Output the [x, y] coordinate of the center of the cell containing the given text.  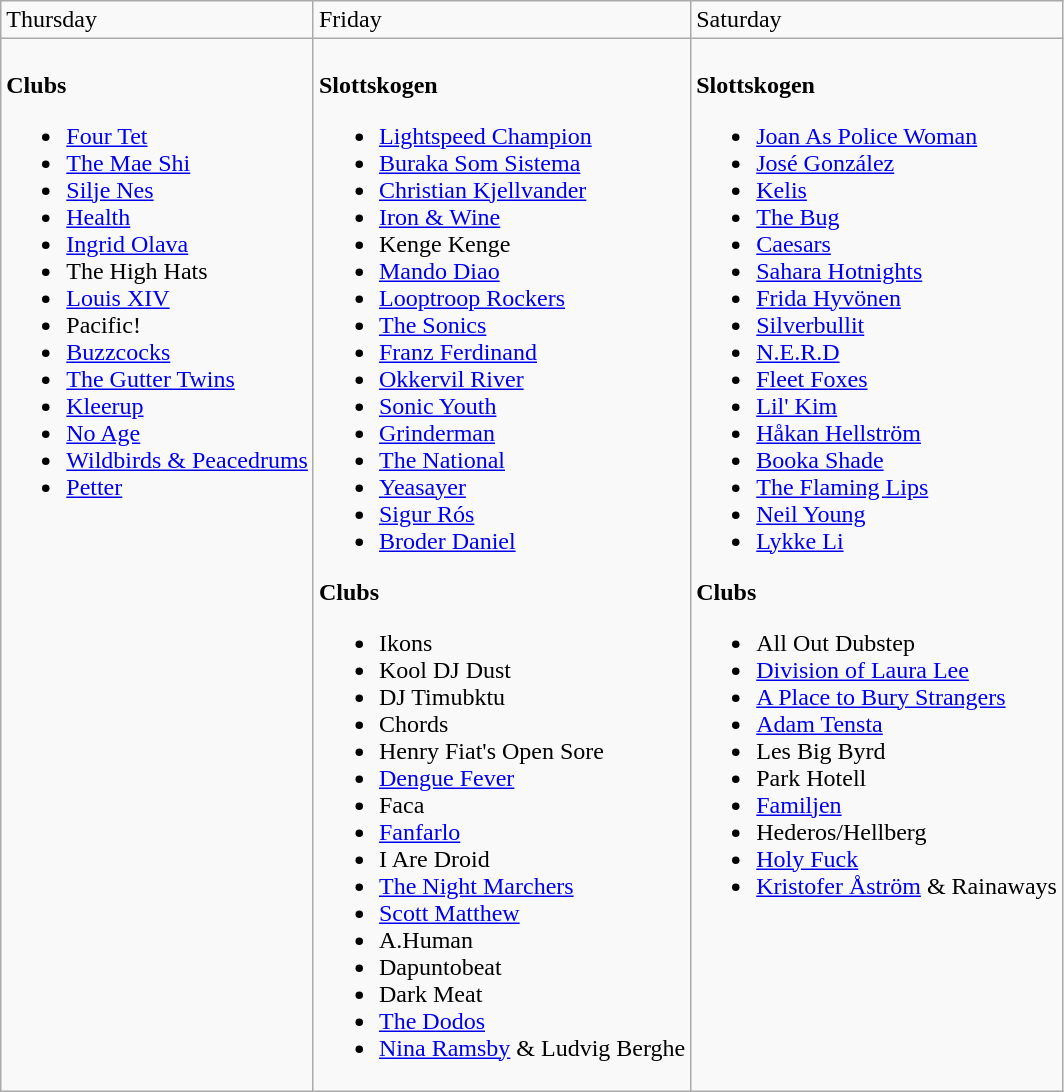
Friday [502, 20]
ClubsFour TetThe Mae ShiSilje NesHealthIngrid OlavaThe High HatsLouis XIVPacific!BuzzcocksThe Gutter TwinsKleerupNo AgeWildbirds & PeacedrumsPetter [158, 565]
Saturday [877, 20]
Thursday [158, 20]
